For the text-containing cell, return its midpoint in (x, y) coordinate format. 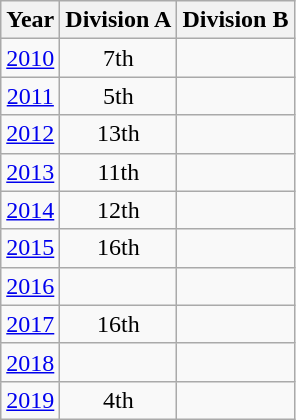
2013 (30, 172)
Division A (118, 20)
4th (118, 400)
2019 (30, 400)
2016 (30, 286)
Year (30, 20)
7th (118, 58)
2011 (30, 96)
12th (118, 210)
2015 (30, 248)
2014 (30, 210)
2012 (30, 134)
2017 (30, 324)
11th (118, 172)
Division B (236, 20)
13th (118, 134)
2010 (30, 58)
2018 (30, 362)
5th (118, 96)
